Extract the [X, Y] coordinate from the center of the cell holding the provided text.  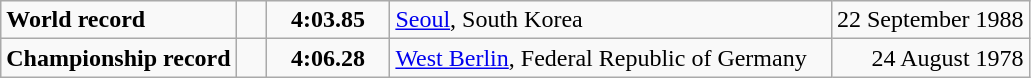
24 August 1978 [930, 58]
22 September 1988 [930, 20]
West Berlin, Federal Republic of Germany [611, 58]
Seoul, South Korea [611, 20]
4:03.85 [328, 20]
World record [118, 20]
Championship record [118, 58]
4:06.28 [328, 58]
